For the text-containing cell, return its midpoint in [x, y] coordinate format. 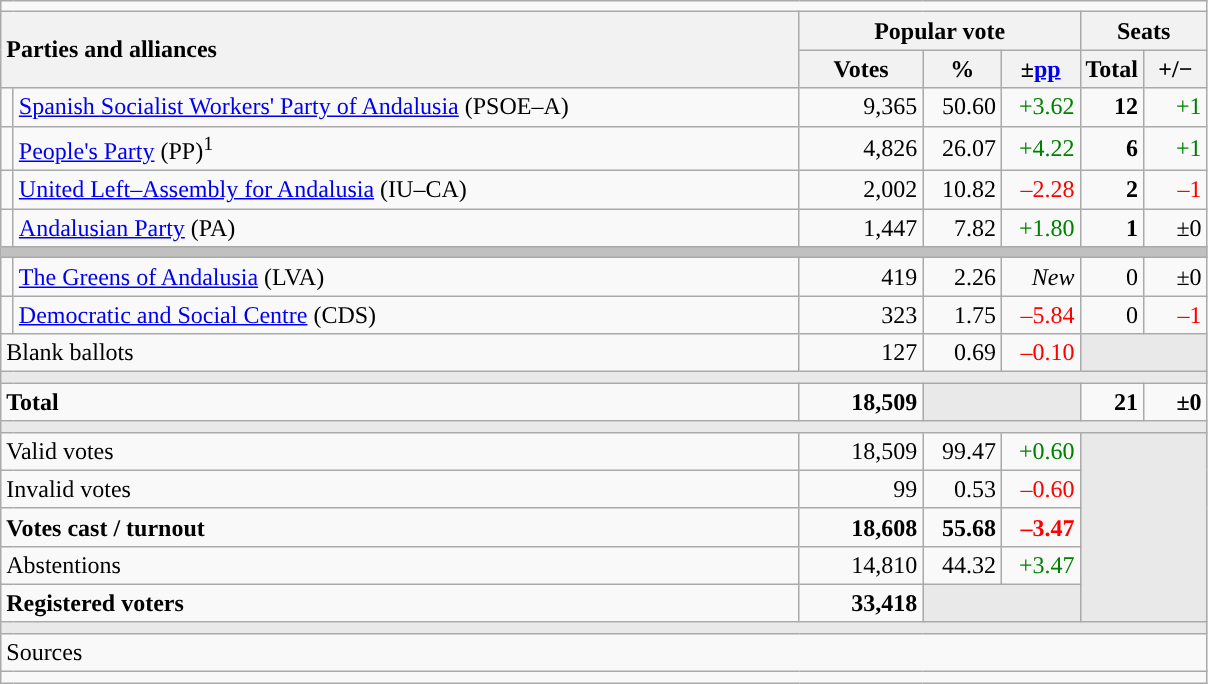
2 [1112, 190]
–0.60 [1040, 489]
Popular vote [940, 31]
–5.84 [1040, 315]
% [962, 69]
Parties and alliances [400, 50]
21 [1112, 402]
+/− [1176, 69]
55.68 [962, 527]
People's Party (PP)1 [406, 148]
99.47 [962, 451]
14,810 [861, 565]
+4.22 [1040, 148]
44.32 [962, 565]
Andalusian Party (PA) [406, 228]
+3.47 [1040, 565]
+3.62 [1040, 107]
10.82 [962, 190]
Democratic and Social Centre (CDS) [406, 315]
Abstentions [400, 565]
The Greens of Andalusia (LVA) [406, 277]
1,447 [861, 228]
2.26 [962, 277]
Sources [604, 652]
323 [861, 315]
18,608 [861, 527]
United Left–Assembly for Andalusia (IU–CA) [406, 190]
50.60 [962, 107]
1.75 [962, 315]
–2.28 [1040, 190]
–0.10 [1040, 353]
Invalid votes [400, 489]
127 [861, 353]
1 [1112, 228]
+0.60 [1040, 451]
Seats [1144, 31]
Votes cast / turnout [400, 527]
–3.47 [1040, 527]
New [1040, 277]
12 [1112, 107]
Blank ballots [400, 353]
4,826 [861, 148]
419 [861, 277]
99 [861, 489]
±pp [1040, 69]
Votes [861, 69]
Valid votes [400, 451]
33,418 [861, 603]
0.69 [962, 353]
7.82 [962, 228]
+1.80 [1040, 228]
0.53 [962, 489]
9,365 [861, 107]
Registered voters [400, 603]
Spanish Socialist Workers' Party of Andalusia (PSOE–A) [406, 107]
2,002 [861, 190]
6 [1112, 148]
26.07 [962, 148]
